Pinpoint the cell where the given text exists, returning its [x, y] midpoint coordinate. 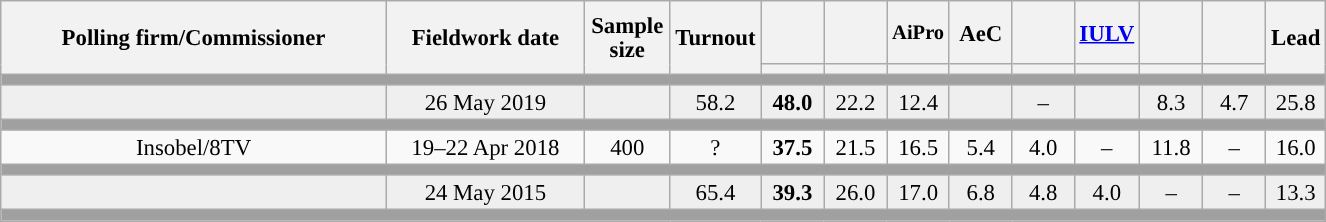
Sample size [627, 38]
25.8 [1296, 102]
? [716, 148]
AeC [980, 32]
8.3 [1172, 102]
26 May 2019 [485, 102]
4.8 [1043, 194]
12.4 [918, 102]
16.0 [1296, 148]
Turnout [716, 38]
24 May 2015 [485, 194]
400 [627, 148]
16.5 [918, 148]
39.3 [792, 194]
19–22 Apr 2018 [485, 148]
58.2 [716, 102]
21.5 [856, 148]
17.0 [918, 194]
13.3 [1296, 194]
48.0 [792, 102]
Fieldwork date [485, 38]
6.8 [980, 194]
Polling firm/Commissioner [194, 38]
5.4 [980, 148]
11.8 [1172, 148]
26.0 [856, 194]
65.4 [716, 194]
AiPro [918, 32]
4.7 [1234, 102]
Insobel/8TV [194, 148]
37.5 [792, 148]
Lead [1296, 38]
IULV [1106, 32]
22.2 [856, 102]
